Detect which cell encompasses the target text, then output its (X, Y) center coordinate. 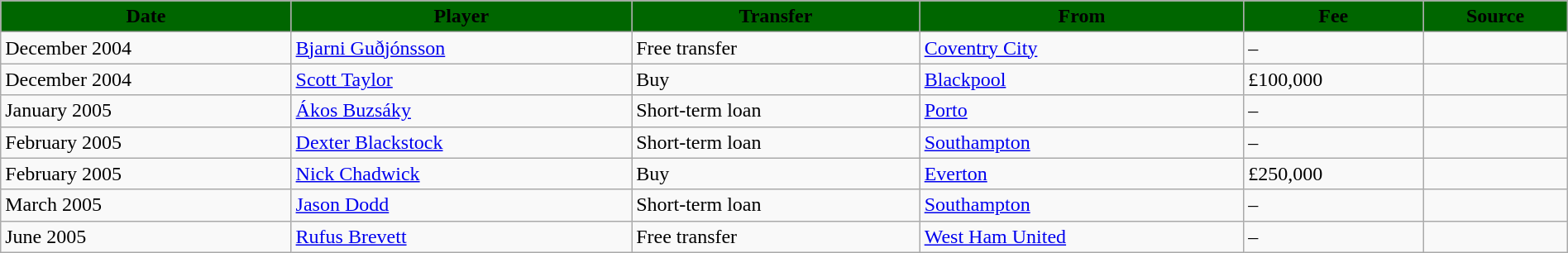
Porto (1082, 111)
Ákos Buzsáky (461, 111)
Bjarni Guðjónsson (461, 48)
Source (1495, 17)
West Ham United (1082, 236)
Date (146, 17)
Everton (1082, 174)
Jason Dodd (461, 205)
June 2005 (146, 236)
From (1082, 17)
Blackpool (1082, 79)
Player (461, 17)
Nick Chadwick (461, 174)
£100,000 (1333, 79)
£250,000 (1333, 174)
Rufus Brevett (461, 236)
Dexter Blackstock (461, 142)
March 2005 (146, 205)
Transfer (776, 17)
January 2005 (146, 111)
Fee (1333, 17)
Coventry City (1082, 48)
Scott Taylor (461, 79)
